For the text-containing cell, return its midpoint in [X, Y] coordinate format. 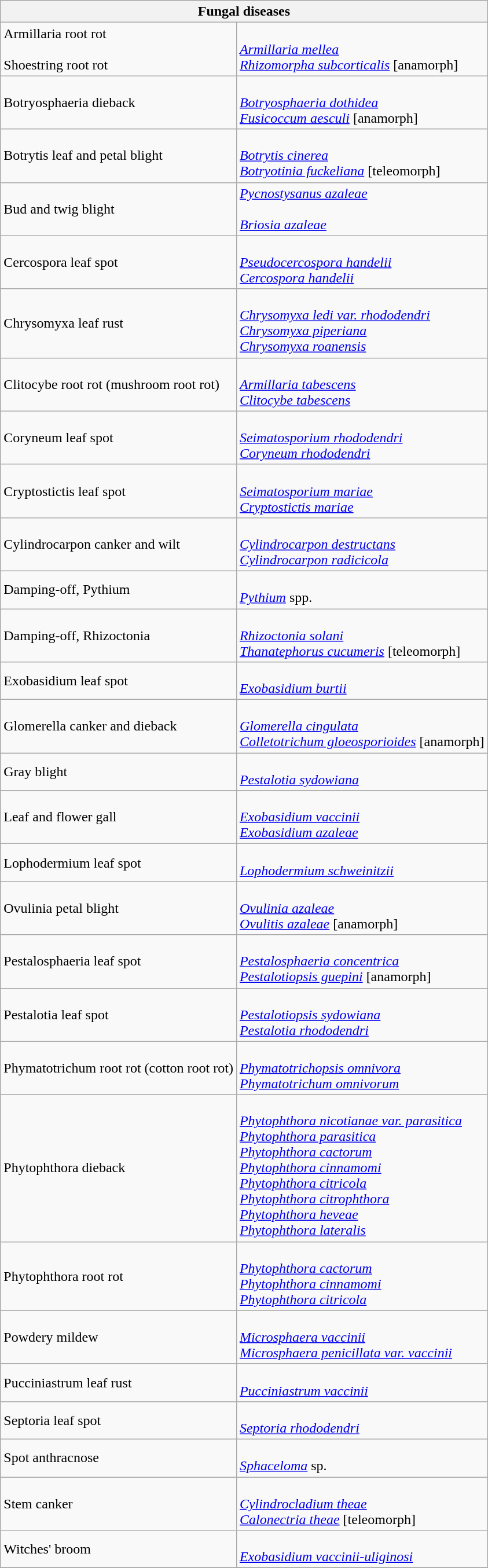
Pestalotiopsis sydowiana Pestalotia rhododendri [362, 1015]
Seimatosporium mariae Cryptostictis mariae [362, 491]
Septoria leaf spot [119, 1420]
Exobasidium vaccinii Exobasidium azaleae [362, 817]
Glomerella cingulata Colletotrichum gloeosporioides [anamorph] [362, 726]
Phymatotrichum root rot (cotton root rot) [119, 1068]
Glomerella canker and dieback [119, 726]
Pestalosphaeria concentrica Pestalotiopsis guepini [anamorph] [362, 961]
Cylindrocarpon destructans Cylindrocarpon radicicola [362, 544]
Seimatosporium rhododendri Coryneum rhododendri [362, 438]
Pycnostysanus azaleae Briosia azaleae [362, 209]
Phytophthora dieback [119, 1168]
Lophodermium schweinitzii [362, 862]
Armillaria tabescens Clitocybe tabescens [362, 384]
Bud and twig blight [119, 209]
Damping-off, Rhizoctonia [119, 636]
Powdery mildew [119, 1337]
Leaf and flower gall [119, 817]
Rhizoctonia solani Thanatephorus cucumeris [teleomorph] [362, 636]
Damping-off, Pythium [119, 589]
Gray blight [119, 772]
Lophodermium leaf spot [119, 862]
Cylindrocladium theae Calonectria theae [teleomorph] [362, 1504]
Cryptostictis leaf spot [119, 491]
Stem canker [119, 1504]
Microsphaera vaccinii Microsphaera penicillata var. vaccinii [362, 1337]
Pythium spp. [362, 589]
Clitocybe root rot (mushroom root rot) [119, 384]
Witches' broom [119, 1549]
Phymatotrichopsis omnivora Phymatotrichum omnivorum [362, 1068]
Exobasidium vaccinii-uliginosi [362, 1549]
Pestalotia leaf spot [119, 1015]
Chrysomyxa ledi var. rhododendri Chrysomyxa piperiana Chrysomyxa roanensis [362, 323]
Cylindrocarpon canker and wilt [119, 544]
Septoria rhododendri [362, 1420]
Pestalosphaeria leaf spot [119, 961]
Phytophthora root rot [119, 1276]
Phytophthora cactorum Phytophthora cinnamomi Phytophthora citricola [362, 1276]
Exobasidium burtii [362, 681]
Pucciniastrum vaccinii [362, 1382]
Coryneum leaf spot [119, 438]
Armillaria root rotShoestring root rot [119, 49]
Cercospora leaf spot [119, 262]
Spot anthracnose [119, 1457]
Exobasidium leaf spot [119, 681]
Sphaceloma sp. [362, 1457]
Armillaria mellea Rhizomorpha subcorticalis [anamorph] [362, 49]
Pestalotia sydowiana [362, 772]
Chrysomyxa leaf rust [119, 323]
Ovulinia petal blight [119, 908]
Pseudocercospora handelii Cercospora handelii [362, 262]
Botryosphaeria dothidea Fusicoccum aesculi [anamorph] [362, 102]
Botrytis leaf and petal blight [119, 156]
Botryosphaeria dieback [119, 102]
Fungal diseases [244, 12]
Ovulinia azaleae Ovulitis azaleae [anamorph] [362, 908]
Botrytis cinerea Botryotinia fuckeliana [teleomorph] [362, 156]
Pucciniastrum leaf rust [119, 1382]
